For the text-containing cell, return its midpoint in (x, y) coordinate format. 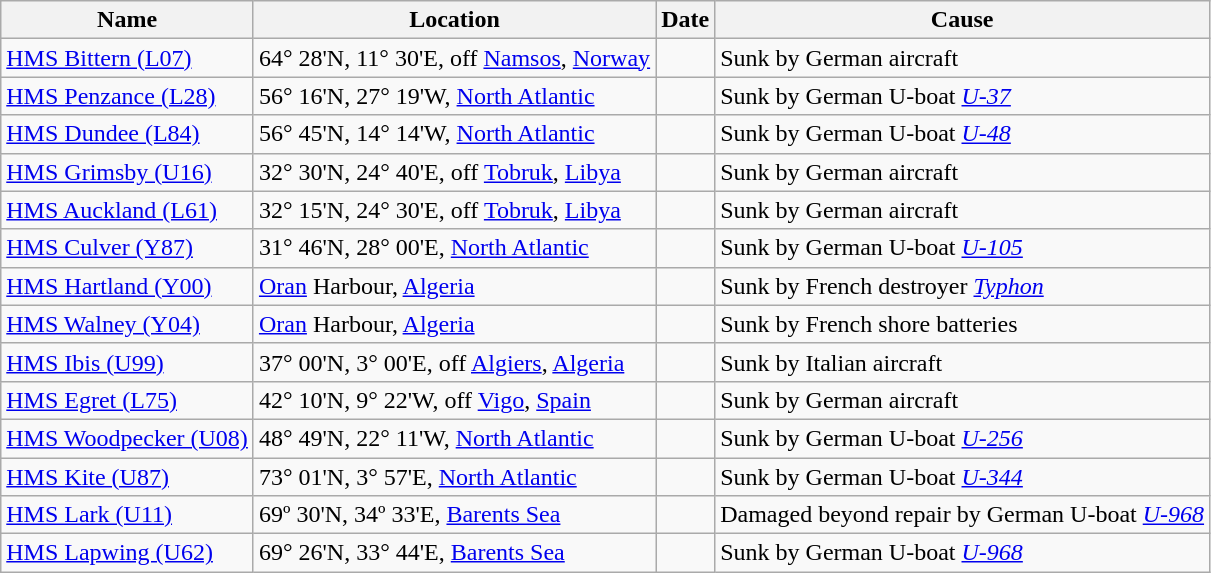
48° 49'N, 22° 11'W, North Atlantic (454, 438)
37° 00'N, 3° 00'E, off Algiers, Algeria (454, 362)
Sunk by French destroyer Typhon (962, 286)
73° 01'N, 3° 57'E, North Atlantic (454, 477)
HMS Dundee (L84) (128, 134)
Location (454, 20)
HMS Woodpecker (U08) (128, 438)
HMS Lapwing (U62) (128, 553)
Sunk by German U-boat U-256 (962, 438)
Sunk by German U-boat U-105 (962, 248)
HMS Kite (U87) (128, 477)
HMS Grimsby (U16) (128, 172)
Cause (962, 20)
32° 30'N, 24° 40'E, off Tobruk, Libya (454, 172)
Sunk by German U-boat U-344 (962, 477)
Date (686, 20)
56° 16'N, 27° 19'W, North Atlantic (454, 96)
HMS Lark (U11) (128, 515)
HMS Penzance (L28) (128, 96)
42° 10'N, 9° 22'W, off Vigo, Spain (454, 400)
69° 26'N, 33° 44'E, Barents Sea (454, 553)
HMS Auckland (L61) (128, 210)
HMS Walney (Y04) (128, 324)
Name (128, 20)
64° 28'N, 11° 30'E, off Namsos, Norway (454, 58)
Sunk by Italian aircraft (962, 362)
Sunk by German U-boat U-968 (962, 553)
HMS Egret (L75) (128, 400)
56° 45'N, 14° 14'W, North Atlantic (454, 134)
Damaged beyond repair by German U-boat U-968 (962, 515)
31° 46'N, 28° 00'E, North Atlantic (454, 248)
Sunk by German U-boat U-37 (962, 96)
Sunk by German U-boat U-48 (962, 134)
HMS Hartland (Y00) (128, 286)
69º 30'N, 34º 33'E, Barents Sea (454, 515)
HMS Bittern (L07) (128, 58)
HMS Ibis (U99) (128, 362)
HMS Culver (Y87) (128, 248)
Sunk by French shore batteries (962, 324)
32° 15'N, 24° 30'E, off Tobruk, Libya (454, 210)
